Identify which cell holds the provided text, then report its (x, y) central coordinate. 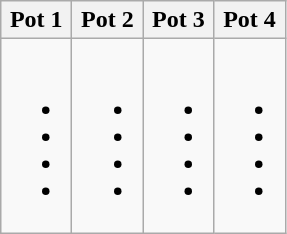
Pot 3 (178, 20)
Pot 2 (108, 20)
Pot 4 (250, 20)
Pot 1 (36, 20)
